Detect which cell encompasses the target text, then output its [X, Y] center coordinate. 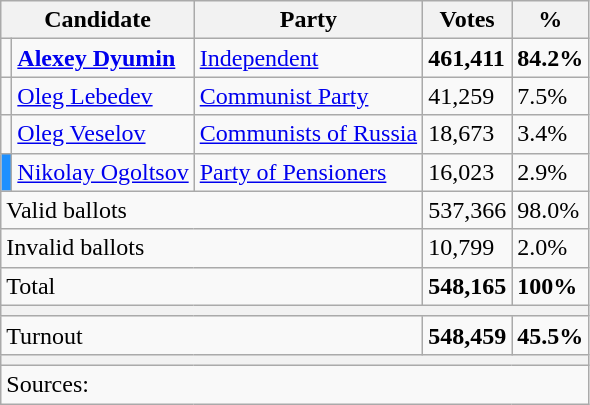
7.5% [550, 96]
Total [212, 286]
2.9% [550, 172]
Votes [468, 20]
Oleg Lebedev [103, 96]
18,673 [468, 134]
2.0% [550, 248]
Party of Pensioners [308, 172]
Candidate [98, 20]
548,165 [468, 286]
Independent [308, 58]
100% [550, 286]
Party [308, 20]
% [550, 20]
10,799 [468, 248]
548,459 [468, 335]
45.5% [550, 335]
84.2% [550, 58]
Invalid ballots [212, 248]
Communists of Russia [308, 134]
Valid ballots [212, 210]
Turnout [212, 335]
Nikolay Ogoltsov [103, 172]
Sources: [295, 384]
461,411 [468, 58]
Oleg Veselov [103, 134]
98.0% [550, 210]
16,023 [468, 172]
3.4% [550, 134]
Alexey Dyumin [103, 58]
41,259 [468, 96]
537,366 [468, 210]
Communist Party [308, 96]
